For the text-containing cell, return its midpoint in [x, y] coordinate format. 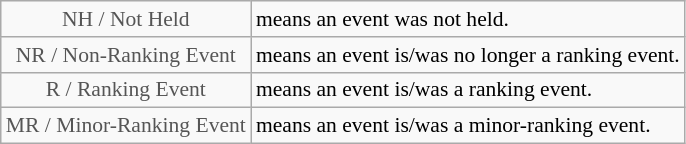
means an event is/was a minor-ranking event. [468, 126]
means an event was not held. [468, 19]
R / Ranking Event [126, 90]
MR / Minor-Ranking Event [126, 126]
NR / Non-Ranking Event [126, 55]
means an event is/was a ranking event. [468, 90]
NH / Not Held [126, 19]
means an event is/was no longer a ranking event. [468, 55]
